For the text-containing cell, return its midpoint in (x, y) coordinate format. 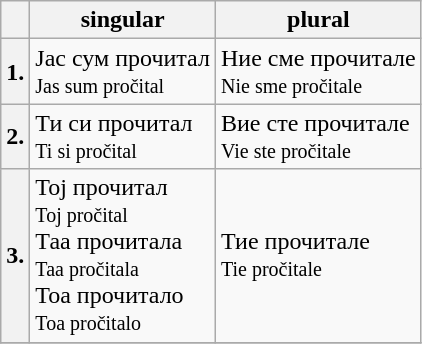
singular (123, 20)
3. (16, 256)
Тие прочиталеTie pročitale (318, 256)
Ние сме прочиталеNie sme pročitale (318, 72)
plural (318, 20)
Вие сте прочиталеVie ste pročitale (318, 136)
1. (16, 72)
Јас сум прочиталJas sum pročital (123, 72)
Тој прочиталToj pročitalТаа прочиталаTaa pročitalaТоa прочиталoToа pročitalо (123, 256)
2. (16, 136)
Ти си прочиталTi si pročital (123, 136)
